Scan for the cell matching the given text and deliver its (X, Y) coordinate at center. 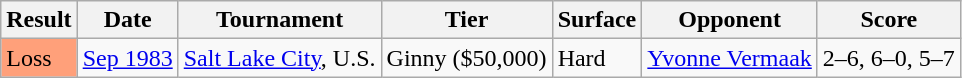
Yvonne Vermaak (730, 58)
Tournament (280, 20)
Ginny ($50,000) (466, 58)
Opponent (730, 20)
Salt Lake City, U.S. (280, 58)
Result (39, 20)
Date (128, 20)
Loss (39, 58)
2–6, 6–0, 5–7 (888, 58)
Tier (466, 20)
Surface (597, 20)
Score (888, 20)
Hard (597, 58)
Sep 1983 (128, 58)
